Return [X, Y] of the center of cell containing provided text 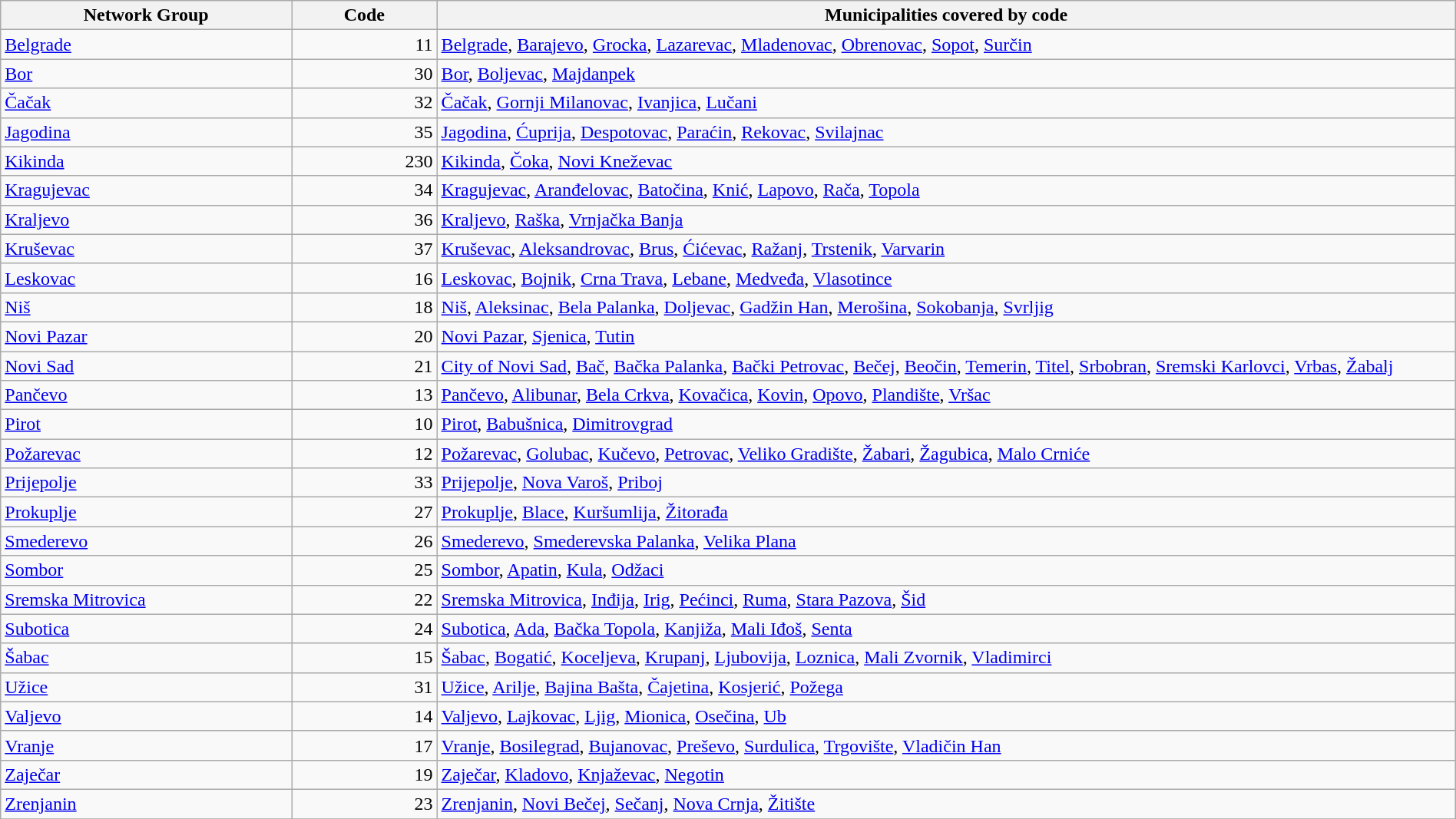
Sremska Mitrovica [146, 599]
Prokuplje, Blace, Kuršumlija, Žitorađa [946, 512]
Zaječar [146, 774]
13 [364, 395]
Kikinda [146, 161]
Kraljevo, Raška, Vrnjačka Banja [946, 220]
Subotica [146, 629]
Čačak, Gornji Milanovac, Ivanjica, Lučani [946, 103]
City of Novi Sad, Bač, Bačka Palanka, Bački Petrovac, Bečej, Beočin, Temerin, Titel, Srbobran, Sremski Karlovci, Vrbas, Žabalj [946, 366]
Čačak [146, 103]
10 [364, 424]
24 [364, 629]
Niš, Aleksinac, Bela Palanka, Doljevac, Gadžin Han, Merošina, Sokobanja, Svrljig [946, 307]
Pančevo [146, 395]
Zaječar, Kladovo, Knjaževac, Negotin [946, 774]
33 [364, 483]
18 [364, 307]
Pirot [146, 424]
19 [364, 774]
230 [364, 161]
Smederevo, Smederevska Palanka, Velika Plana [946, 541]
Valjevo [146, 716]
Leskovac, Bojnik, Crna Trava, Lebane, Medveđa, Vlasotince [946, 278]
Kruševac, Aleksandrovac, Brus, Ćićevac, Ražanj, Trstenik, Varvarin [946, 249]
23 [364, 804]
34 [364, 190]
25 [364, 570]
Užice [146, 687]
Valjevo, Lajkovac, Ljig, Mionica, Osečina, Ub [946, 716]
Šabac, Bogatić, Koceljeva, Krupanj, Ljubovija, Loznica, Mali Zvornik, Vladimirci [946, 658]
Vranje [146, 745]
Kikinda, Čoka, Novi Kneževac [946, 161]
Zrenjanin, Novi Bečej, Sečanj, Nova Crnja, Žitište [946, 804]
31 [364, 687]
22 [364, 599]
Zrenjanin [146, 804]
Prokuplje [146, 512]
Sremska Mitrovica, Inđija, Irig, Pećinci, Ruma, Stara Pazova, Šid [946, 599]
Prijepolje, Nova Varoš, Priboj [946, 483]
Kruševac [146, 249]
16 [364, 278]
Code [364, 15]
Sombor, Apatin, Kula, Odžaci [946, 570]
17 [364, 745]
Kraljevo [146, 220]
Belgrade, Barajevo, Grocka, Lazarevac, Mladenovac, Obrenovac, Sopot, Surčin [946, 45]
Užice, Arilje, Bajina Bašta, Čajetina, Kosjerić, Požega [946, 687]
Novi Sad [146, 366]
Bor, Boljevac, Majdanpek [946, 74]
Šabac [146, 658]
Belgrade [146, 45]
32 [364, 103]
Požarevac [146, 454]
20 [364, 336]
Kragujevac, Aranđelovac, Batočina, Knić, Lapovo, Rača, Topola [946, 190]
30 [364, 74]
Smederevo [146, 541]
Novi Pazar [146, 336]
12 [364, 454]
14 [364, 716]
Bor [146, 74]
Prijepolje [146, 483]
Požarevac, Golubac, Kučevo, Petrovac, Veliko Gradište, Žabari, Žagubica, Malo Crniće [946, 454]
Pirot, Babušnica, Dimitrovgrad [946, 424]
Municipalities covered by code [946, 15]
27 [364, 512]
36 [364, 220]
Jagodina [146, 132]
Network Group [146, 15]
Subotica, Ada, Bačka Topola, Kanjiža, Mali Iđoš, Senta [946, 629]
Vranje, Bosilegrad, Bujanovac, Preševo, Surdulica, Trgovište, Vladičin Han [946, 745]
21 [364, 366]
Jagodina, Ćuprija, Despotovac, Paraćin, Rekovac, Svilajnac [946, 132]
37 [364, 249]
Novi Pazar, Sjenica, Tutin [946, 336]
Niš [146, 307]
15 [364, 658]
26 [364, 541]
Pančevo, Alibunar, Bela Crkva, Kovačica, Kovin, Opovo, Plandište, Vršac [946, 395]
Leskovac [146, 278]
Kragujevac [146, 190]
Sombor [146, 570]
11 [364, 45]
35 [364, 132]
